Search for the cell housing the specified text and yield its (X, Y) center coordinate. 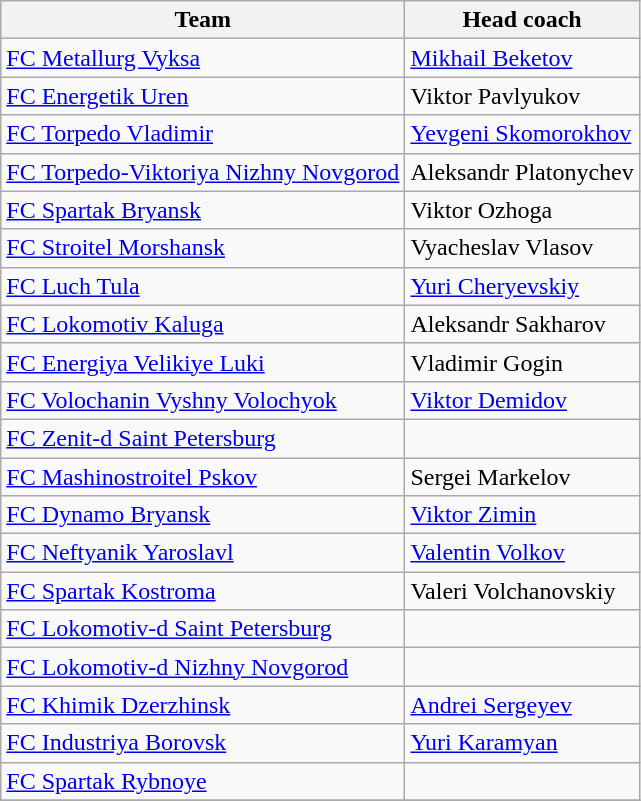
Yevgeni Skomorokhov (522, 134)
Viktor Demidov (522, 400)
FC Lokomotiv-d Nizhny Novgorod (203, 667)
Mikhail Beketov (522, 58)
FC Volochanin Vyshny Volochyok (203, 400)
FC Spartak Rybnoye (203, 781)
Andrei Sergeyev (522, 705)
FC Metallurg Vyksa (203, 58)
Yuri Cheryevskiy (522, 286)
FC Energiya Velikiye Luki (203, 362)
FC Dynamo Bryansk (203, 515)
Vladimir Gogin (522, 362)
FC Zenit-d Saint Petersburg (203, 438)
Valeri Volchanovskiy (522, 591)
FC Mashinostroitel Pskov (203, 477)
FC Industriya Borovsk (203, 743)
FC Neftyanik Yaroslavl (203, 553)
Viktor Zimin (522, 515)
Sergei Markelov (522, 477)
FC Energetik Uren (203, 96)
Vyacheslav Vlasov (522, 248)
FC Spartak Kostroma (203, 591)
Team (203, 20)
FC Luch Tula (203, 286)
Head coach (522, 20)
FC Stroitel Morshansk (203, 248)
Viktor Ozhoga (522, 210)
Valentin Volkov (522, 553)
FC Torpedo Vladimir (203, 134)
FC Lokomotiv-d Saint Petersburg (203, 629)
FC Lokomotiv Kaluga (203, 324)
FC Spartak Bryansk (203, 210)
FC Torpedo-Viktoriya Nizhny Novgorod (203, 172)
FC Khimik Dzerzhinsk (203, 705)
Aleksandr Sakharov (522, 324)
Aleksandr Platonychev (522, 172)
Viktor Pavlyukov (522, 96)
Yuri Karamyan (522, 743)
